Capture the cell that displays the provided text and extract its [X, Y] central coordinate. 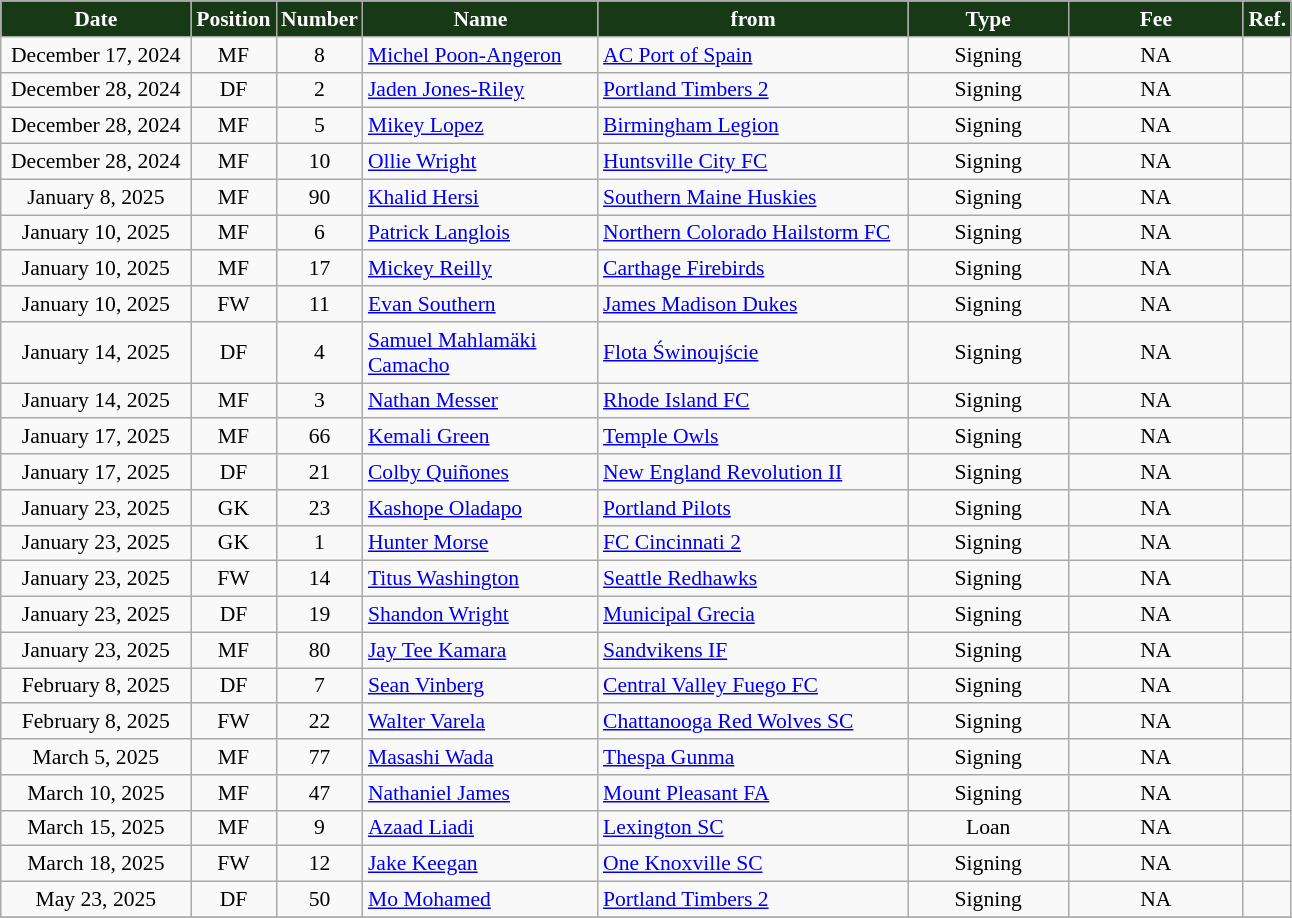
Khalid Hersi [480, 197]
8 [320, 55]
10 [320, 162]
Temple Owls [753, 437]
77 [320, 757]
47 [320, 793]
Municipal Grecia [753, 615]
Patrick Langlois [480, 233]
50 [320, 900]
21 [320, 472]
Loan [988, 828]
Birmingham Legion [753, 126]
Titus Washington [480, 579]
Hunter Morse [480, 543]
11 [320, 304]
3 [320, 401]
Name [480, 19]
4 [320, 352]
Flota Świnoujście [753, 352]
19 [320, 615]
January 8, 2025 [96, 197]
Southern Maine Huskies [753, 197]
Thespa Gunma [753, 757]
Mo Mohamed [480, 900]
March 5, 2025 [96, 757]
Evan Southern [480, 304]
Central Valley Fuego FC [753, 686]
Nathan Messer [480, 401]
Mikey Lopez [480, 126]
James Madison Dukes [753, 304]
Jake Keegan [480, 864]
March 10, 2025 [96, 793]
Lexington SC [753, 828]
23 [320, 508]
12 [320, 864]
22 [320, 722]
from [753, 19]
Huntsville City FC [753, 162]
5 [320, 126]
Portland Pilots [753, 508]
Kashope Oladapo [480, 508]
Mount Pleasant FA [753, 793]
Samuel Mahlamäki Camacho [480, 352]
New England Revolution II [753, 472]
7 [320, 686]
Walter Varela [480, 722]
Sean Vinberg [480, 686]
2 [320, 90]
Kemali Green [480, 437]
Fee [1156, 19]
66 [320, 437]
March 18, 2025 [96, 864]
Jaden Jones-Riley [480, 90]
6 [320, 233]
14 [320, 579]
Northern Colorado Hailstorm FC [753, 233]
Mickey Reilly [480, 269]
Number [320, 19]
Chattanooga Red Wolves SC [753, 722]
Rhode Island FC [753, 401]
Sandvikens IF [753, 650]
Colby Quiñones [480, 472]
17 [320, 269]
90 [320, 197]
80 [320, 650]
March 15, 2025 [96, 828]
Shandon Wright [480, 615]
FC Cincinnati 2 [753, 543]
Jay Tee Kamara [480, 650]
Masashi Wada [480, 757]
Seattle Redhawks [753, 579]
May 23, 2025 [96, 900]
Nathaniel James [480, 793]
Carthage Firebirds [753, 269]
1 [320, 543]
Michel Poon-Angeron [480, 55]
Date [96, 19]
AC Port of Spain [753, 55]
Azaad Liadi [480, 828]
One Knoxville SC [753, 864]
Type [988, 19]
Ref. [1267, 19]
9 [320, 828]
December 17, 2024 [96, 55]
Position [234, 19]
Ollie Wright [480, 162]
